Search for the cell housing the specified text and yield its [x, y] center coordinate. 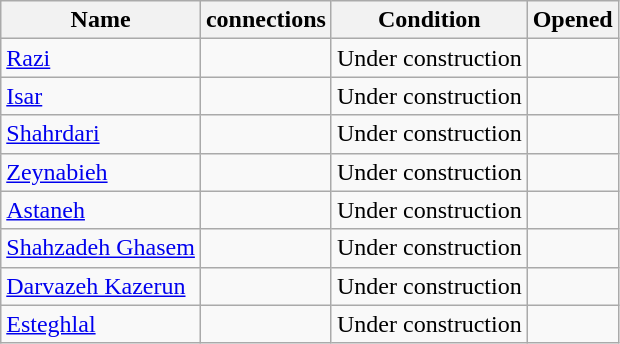
Shahzadeh Ghasem [101, 248]
Name [101, 20]
Condition [429, 20]
Isar [101, 96]
Opened [572, 20]
Astaneh [101, 210]
connections [266, 20]
Darvazeh Kazerun [101, 286]
Razi [101, 58]
Zeynabieh [101, 172]
Shahrdari [101, 134]
Esteghlal [101, 324]
